Output the (X, Y) coordinate of the center of the cell containing the given text.  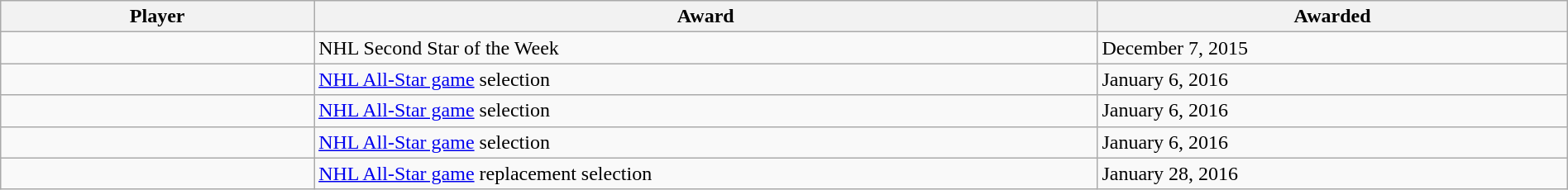
December 7, 2015 (1332, 48)
NHL All-Star game replacement selection (706, 173)
Awarded (1332, 17)
NHL Second Star of the Week (706, 48)
January 28, 2016 (1332, 173)
Award (706, 17)
Player (157, 17)
